From the cell containing the given text, extract its center point as (X, Y) coordinate. 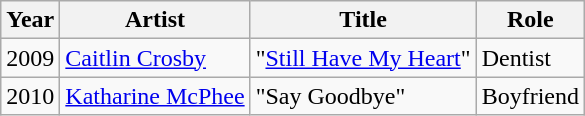
Artist (155, 20)
Year (30, 20)
Boyfriend (530, 96)
Dentist (530, 58)
"Still Have My Heart" (363, 58)
2010 (30, 96)
Katharine McPhee (155, 96)
2009 (30, 58)
Role (530, 20)
Caitlin Crosby (155, 58)
Title (363, 20)
"Say Goodbye" (363, 96)
